Return the (X, Y) coordinate for the center point of the cell that contains the specified text.  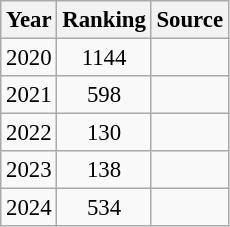
Year (29, 20)
Ranking (104, 20)
2022 (29, 133)
2020 (29, 58)
598 (104, 95)
2021 (29, 95)
138 (104, 170)
Source (190, 20)
1144 (104, 58)
2023 (29, 170)
534 (104, 208)
130 (104, 133)
2024 (29, 208)
